Identify which cell holds the provided text, then report its (X, Y) central coordinate. 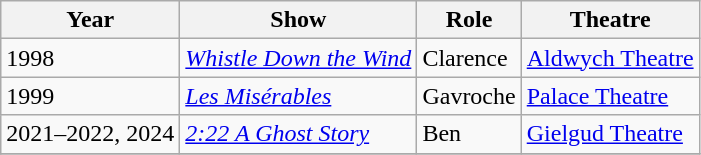
Show (298, 20)
1998 (90, 58)
Year (90, 20)
Ben (469, 134)
Theatre (610, 20)
Aldwych Theatre (610, 58)
2:22 A Ghost Story (298, 134)
Whistle Down the Wind (298, 58)
Gavroche (469, 96)
1999 (90, 96)
Gielgud Theatre (610, 134)
Clarence (469, 58)
Palace Theatre (610, 96)
2021–2022, 2024 (90, 134)
Role (469, 20)
Les Misérables (298, 96)
